Detect which cell encompasses the target text, then output its (x, y) center coordinate. 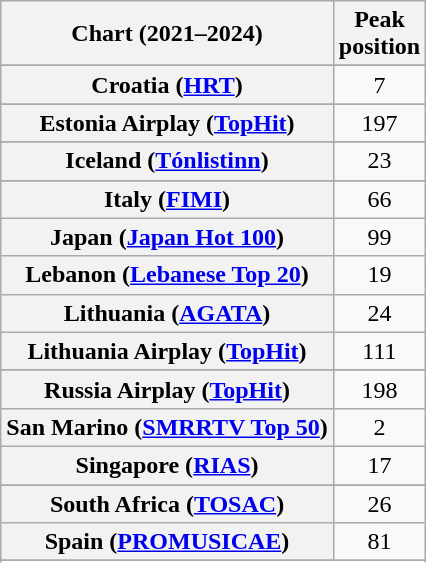
99 (379, 237)
24 (379, 313)
26 (379, 503)
81 (379, 542)
Lebanon (Lebanese Top 20) (168, 275)
San Marino (SMRRTV Top 50) (168, 427)
66 (379, 199)
Japan (Japan Hot 100) (168, 237)
Singapore (RIAS) (168, 465)
197 (379, 123)
Iceland (Tónlistinn) (168, 161)
17 (379, 465)
111 (379, 351)
Peakposition (379, 34)
Spain (PROMUSICAE) (168, 542)
Croatia (HRT) (168, 85)
23 (379, 161)
Chart (2021–2024) (168, 34)
2 (379, 427)
South Africa (TOSAC) (168, 503)
Estonia Airplay (TopHit) (168, 123)
Lithuania (AGATA) (168, 313)
Russia Airplay (TopHit) (168, 389)
7 (379, 85)
Lithuania Airplay (TopHit) (168, 351)
19 (379, 275)
198 (379, 389)
Italy (FIMI) (168, 199)
